Output the [x, y] coordinate of the center of the cell containing the given text.  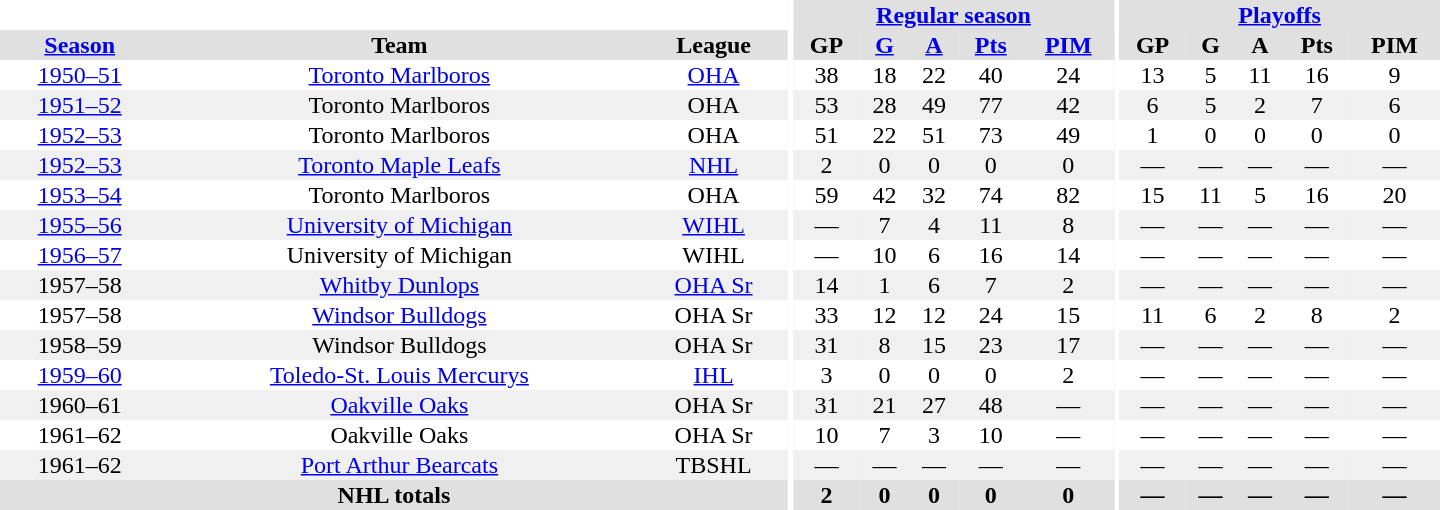
77 [991, 105]
40 [991, 75]
Toronto Maple Leafs [399, 165]
59 [826, 195]
NHL [713, 165]
82 [1068, 195]
21 [884, 405]
18 [884, 75]
1958–59 [80, 345]
TBSHL [713, 465]
Season [80, 45]
Playoffs [1280, 15]
Toledo-St. Louis Mercurys [399, 375]
1956–57 [80, 255]
4 [934, 225]
Port Arthur Bearcats [399, 465]
27 [934, 405]
33 [826, 315]
NHL totals [394, 495]
1950–51 [80, 75]
League [713, 45]
73 [991, 135]
48 [991, 405]
1951–52 [80, 105]
IHL [713, 375]
Regular season [954, 15]
28 [884, 105]
Team [399, 45]
53 [826, 105]
13 [1152, 75]
1953–54 [80, 195]
1960–61 [80, 405]
9 [1394, 75]
74 [991, 195]
Whitby Dunlops [399, 285]
23 [991, 345]
17 [1068, 345]
32 [934, 195]
20 [1394, 195]
1955–56 [80, 225]
1959–60 [80, 375]
38 [826, 75]
